Determine the [x, y] coordinate at the center of the cell enclosing the given text.  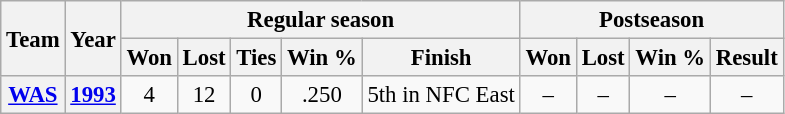
0 [256, 95]
1993 [93, 95]
4 [149, 95]
Regular season [320, 20]
.250 [322, 95]
WAS [33, 95]
Ties [256, 58]
12 [204, 95]
Team [33, 38]
Postseason [652, 20]
5th in NFC East [441, 95]
Finish [441, 58]
Year [93, 38]
Result [746, 58]
